Capture the cell that displays the provided text and extract its [x, y] central coordinate. 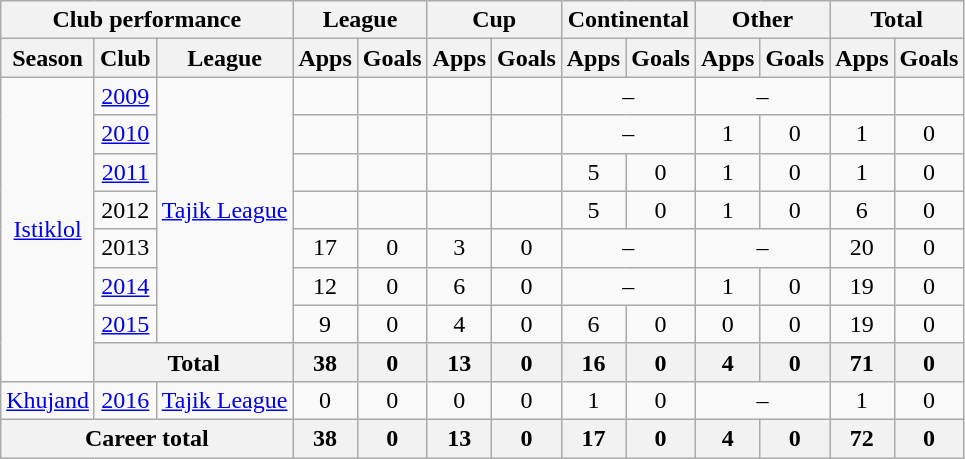
Other [762, 20]
Istiklol [48, 229]
9 [325, 324]
Continental [628, 20]
2016 [125, 400]
Club [125, 58]
2012 [125, 210]
2013 [125, 248]
3 [459, 248]
2011 [125, 172]
Season [48, 58]
71 [862, 362]
2010 [125, 134]
2014 [125, 286]
Career total [147, 438]
Cup [494, 20]
12 [325, 286]
16 [593, 362]
20 [862, 248]
2009 [125, 96]
Club performance [147, 20]
2015 [125, 324]
Khujand [48, 400]
72 [862, 438]
